Capture the cell that displays the provided text and extract its [x, y] central coordinate. 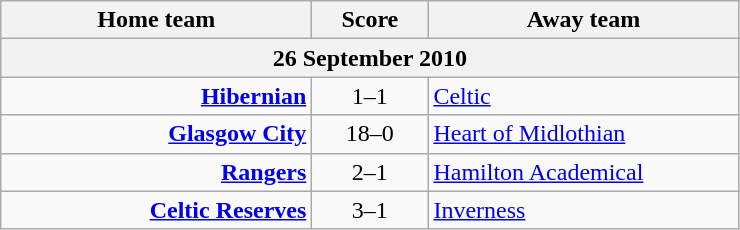
26 September 2010 [370, 58]
2–1 [370, 172]
Glasgow City [156, 134]
Rangers [156, 172]
Heart of Midlothian [584, 134]
Away team [584, 20]
Celtic Reserves [156, 210]
Score [370, 20]
Celtic [584, 96]
3–1 [370, 210]
Inverness [584, 210]
Hibernian [156, 96]
18–0 [370, 134]
Hamilton Academical [584, 172]
1–1 [370, 96]
Home team [156, 20]
